Determine the [x, y] coordinate at the center of the cell enclosing the given text.  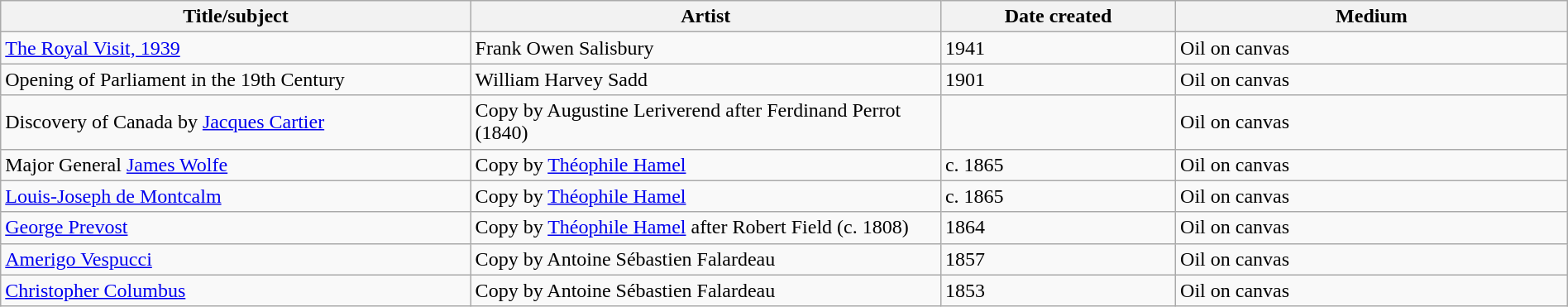
1864 [1058, 228]
Copy by Augustine Leriverend after Ferdinand Perrot (1840) [705, 122]
1941 [1058, 48]
Date created [1058, 17]
Discovery of Canada by Jacques Cartier [236, 122]
The Royal Visit, 1939 [236, 48]
Copy by Théophile Hamel after Robert Field (c. 1808) [705, 228]
Frank Owen Salisbury [705, 48]
Opening of Parliament in the 19th Century [236, 79]
Title/subject [236, 17]
1857 [1058, 259]
William Harvey Sadd [705, 79]
Medium [1372, 17]
1853 [1058, 290]
1901 [1058, 79]
Major General James Wolfe [236, 165]
Amerigo Vespucci [236, 259]
Christopher Columbus [236, 290]
George Prevost [236, 228]
Artist [705, 17]
Louis-Joseph de Montcalm [236, 196]
